Return the [x, y] coordinate for the center point of the cell that contains the specified text.  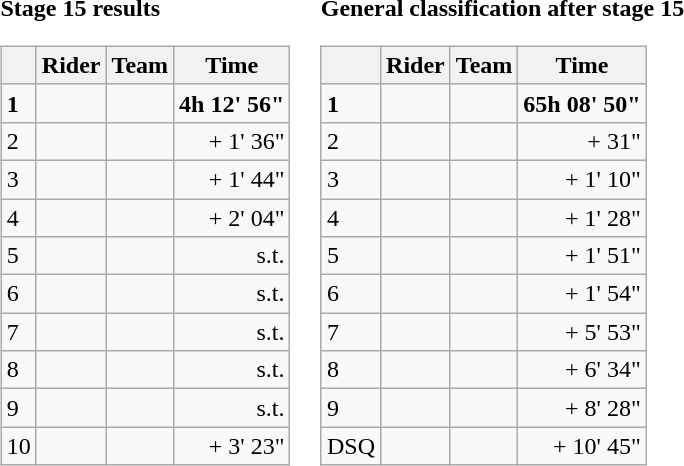
+ 2' 04" [232, 217]
+ 1' 36" [232, 141]
+ 5' 53" [582, 332]
+ 1' 10" [582, 179]
+ 31" [582, 141]
4h 12' 56" [232, 103]
65h 08' 50" [582, 103]
10 [18, 446]
+ 1' 44" [232, 179]
DSQ [350, 446]
+ 8' 28" [582, 408]
+ 1' 54" [582, 294]
+ 1' 28" [582, 217]
+ 3' 23" [232, 446]
+ 6' 34" [582, 370]
+ 10' 45" [582, 446]
+ 1' 51" [582, 256]
